Determine the [X, Y] coordinate at the center of the cell enclosing the given text.  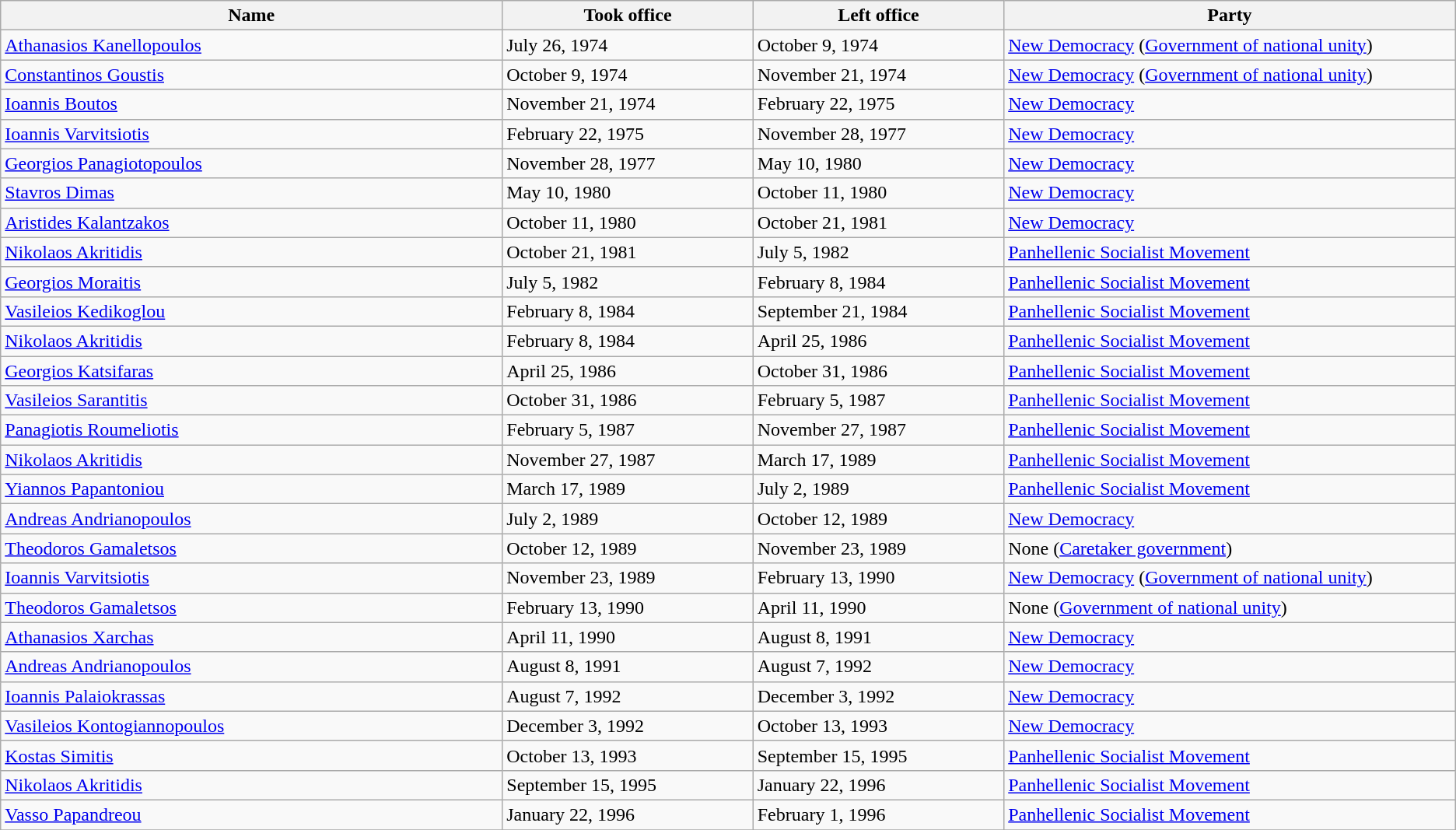
Ioannis Boutos [252, 104]
None (Government of national unity) [1230, 608]
Vasileios Kedikoglou [252, 311]
Georgios Panagiotopoulos [252, 163]
Aristides Kalantzakos [252, 222]
Stavros Dimas [252, 193]
Vasso Papandreou [252, 814]
February 1, 1996 [878, 814]
None (Caretaker government) [1230, 548]
Yiannos Papantoniou [252, 489]
September 21, 1984 [878, 311]
Vasileios Kontogiannopoulos [252, 726]
Kostas Simitis [252, 755]
Vasileios Sarantitis [252, 401]
Name [252, 16]
Panagiotis Roumeliotis [252, 430]
Ioannis Palaiokrassas [252, 696]
Athanasios Kanellopoulos [252, 45]
Party [1230, 16]
Georgios Katsifaras [252, 371]
Constantinos Goustis [252, 75]
Athanasios Xarchas [252, 637]
July 26, 1974 [628, 45]
Took office [628, 16]
Left office [878, 16]
Georgios Moraitis [252, 282]
